From the cell containing the given text, extract its center point as (x, y) coordinate. 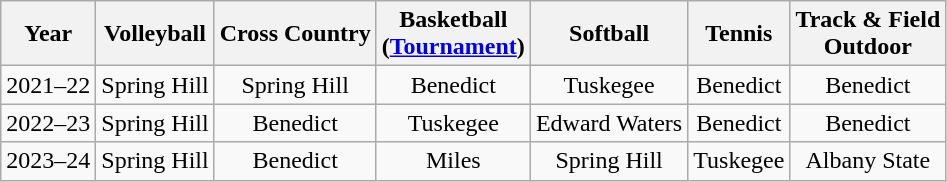
2021–22 (48, 85)
Volleyball (155, 34)
2022–23 (48, 123)
Basketball(Tournament) (453, 34)
Albany State (868, 161)
Track & FieldOutdoor (868, 34)
Year (48, 34)
2023–24 (48, 161)
Edward Waters (608, 123)
Miles (453, 161)
Cross Country (295, 34)
Softball (608, 34)
Tennis (739, 34)
